Identify which cell holds the provided text, then report its (x, y) central coordinate. 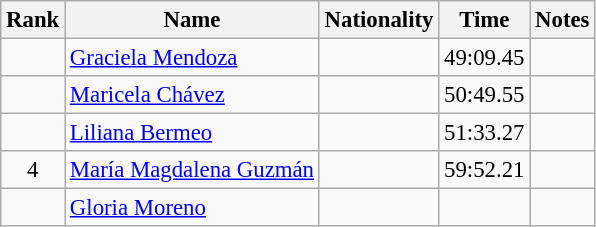
49:09.45 (484, 58)
Time (484, 20)
Graciela Mendoza (192, 58)
María Magdalena Guzmán (192, 170)
Name (192, 20)
59:52.21 (484, 170)
Liliana Bermeo (192, 133)
Rank (33, 20)
50:49.55 (484, 95)
Maricela Chávez (192, 95)
Notes (562, 20)
Nationality (378, 20)
51:33.27 (484, 133)
4 (33, 170)
Gloria Moreno (192, 208)
